From the cell containing the given text, extract its center point as (X, Y) coordinate. 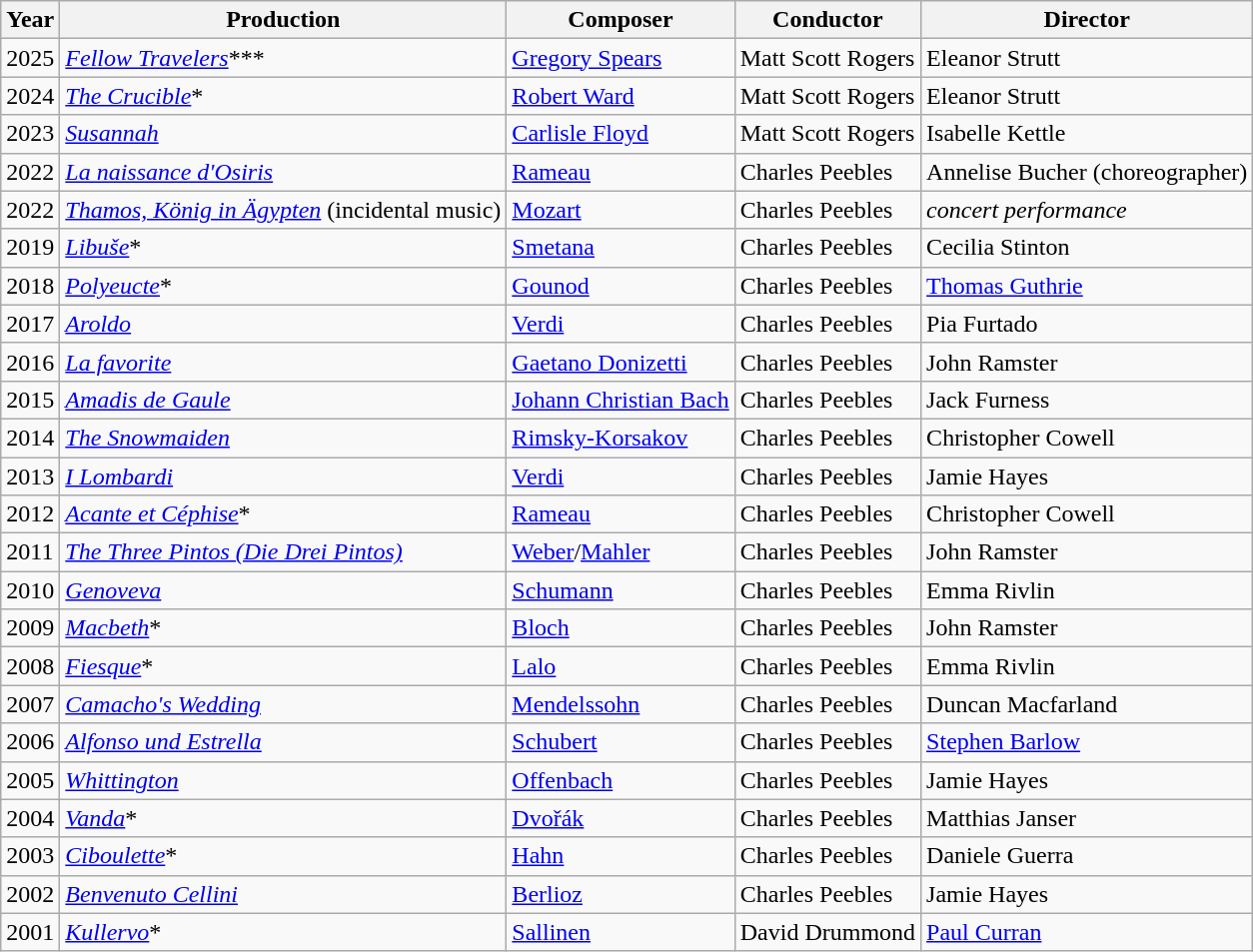
Vanda* (284, 818)
Daniele Guerra (1087, 856)
Mozart (621, 210)
concert performance (1087, 210)
Acante et Céphise* (284, 514)
Macbeth* (284, 628)
Duncan Macfarland (1087, 704)
Sallinen (621, 932)
2025 (30, 58)
2016 (30, 362)
Matthias Janser (1087, 818)
2004 (30, 818)
Hahn (621, 856)
I Lombardi (284, 476)
2013 (30, 476)
Whittington (284, 780)
Mendelssohn (621, 704)
Polyeucte* (284, 286)
Rimsky-Korsakov (621, 438)
Composer (621, 20)
2014 (30, 438)
Pia Furtado (1087, 324)
Johann Christian Bach (621, 400)
2005 (30, 780)
Production (284, 20)
2001 (30, 932)
2007 (30, 704)
Annelise Bucher (choreographer) (1087, 172)
2008 (30, 666)
Fiesque* (284, 666)
Thamos, König in Ägypten (incidental music) (284, 210)
La favorite (284, 362)
2018 (30, 286)
2019 (30, 248)
2015 (30, 400)
Robert Ward (621, 96)
Benvenuto Cellini (284, 894)
Smetana (621, 248)
Berlioz (621, 894)
Stephen Barlow (1087, 742)
Libuše* (284, 248)
Gregory Spears (621, 58)
Ciboulette* (284, 856)
Amadis de Gaule (284, 400)
Director (1087, 20)
La naissance d'Osiris (284, 172)
2017 (30, 324)
2010 (30, 590)
2003 (30, 856)
Offenbach (621, 780)
2011 (30, 552)
2006 (30, 742)
Conductor (827, 20)
Gounod (621, 286)
Isabelle Kettle (1087, 134)
Genoveva (284, 590)
The Snowmaiden (284, 438)
Paul Curran (1087, 932)
David Drummond (827, 932)
Fellow Travelers*** (284, 58)
The Crucible* (284, 96)
Kullervo* (284, 932)
Bloch (621, 628)
Camacho's Wedding (284, 704)
Schubert (621, 742)
Cecilia Stinton (1087, 248)
Aroldo (284, 324)
2002 (30, 894)
Schumann (621, 590)
Gaetano Donizetti (621, 362)
2009 (30, 628)
Weber/Mahler (621, 552)
Susannah (284, 134)
Alfonso und Estrella (284, 742)
Dvořák (621, 818)
2012 (30, 514)
Carlisle Floyd (621, 134)
2023 (30, 134)
Lalo (621, 666)
The Three Pintos (Die Drei Pintos) (284, 552)
Thomas Guthrie (1087, 286)
Jack Furness (1087, 400)
Year (30, 20)
2024 (30, 96)
